Identify which cell holds the provided text, then report its [x, y] central coordinate. 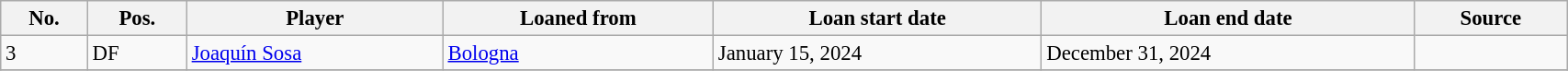
January 15, 2024 [876, 53]
Pos. [137, 18]
No. [44, 18]
Joaquín Sosa [314, 53]
December 31, 2024 [1228, 53]
Source [1491, 18]
Loan start date [876, 18]
Loan end date [1228, 18]
DF [137, 53]
Loaned from [578, 18]
Bologna [578, 53]
Player [314, 18]
3 [44, 53]
